Identify which cell holds the provided text, then report its [X, Y] central coordinate. 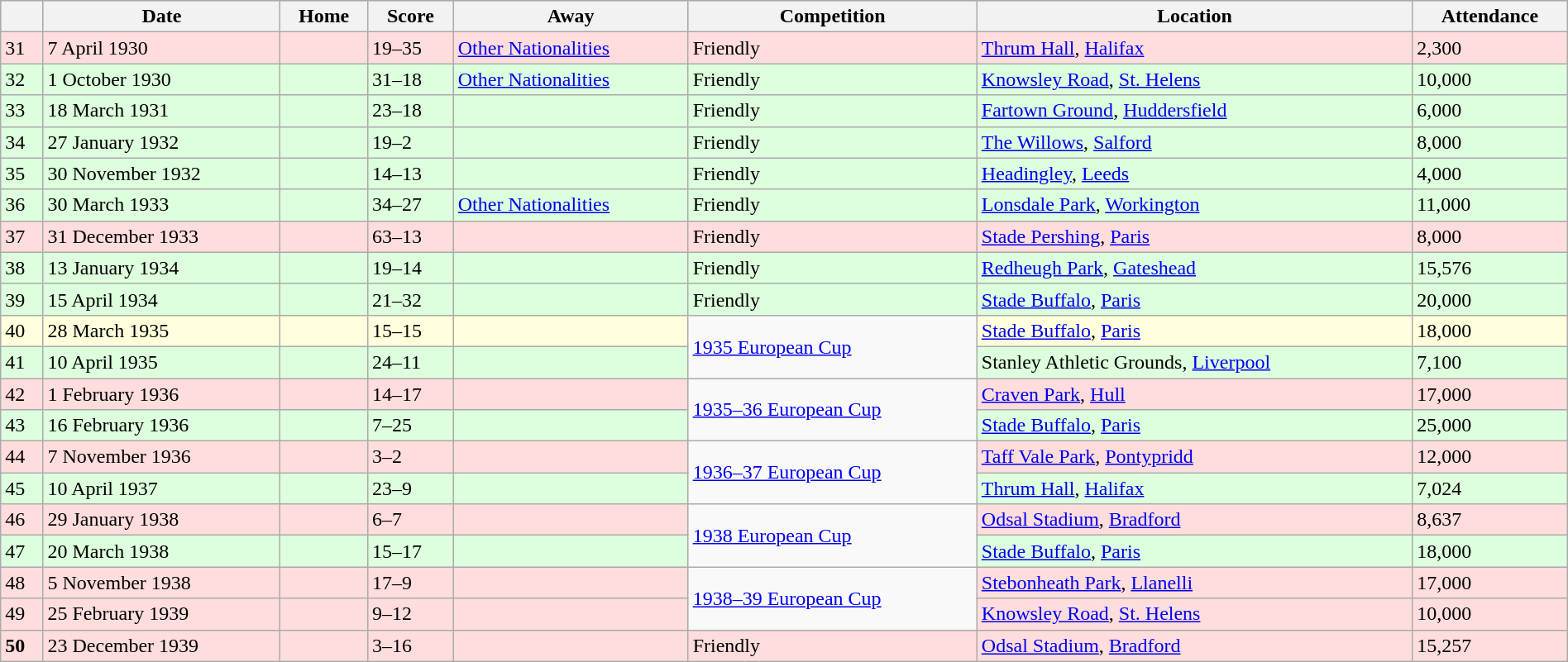
Stade Pershing, Paris [1194, 236]
25 February 1939 [162, 614]
Fartown Ground, Huddersfield [1194, 111]
30 November 1932 [162, 174]
1 October 1930 [162, 79]
33 [22, 111]
31 December 1933 [162, 236]
The Willows, Salford [1194, 142]
15,257 [1490, 645]
Craven Park, Hull [1194, 394]
44 [22, 457]
23–9 [410, 488]
7 April 1930 [162, 48]
39 [22, 299]
10 April 1935 [162, 362]
24–11 [410, 362]
31 [22, 48]
2,300 [1490, 48]
15 April 1934 [162, 299]
6–7 [410, 520]
49 [22, 614]
27 January 1932 [162, 142]
25,000 [1490, 426]
1935–36 European Cup [832, 410]
7–25 [410, 426]
31–18 [410, 79]
41 [22, 362]
63–13 [410, 236]
19–14 [410, 268]
9–12 [410, 614]
32 [22, 79]
28 March 1935 [162, 331]
36 [22, 205]
45 [22, 488]
11,000 [1490, 205]
Home [324, 17]
34–27 [410, 205]
21–32 [410, 299]
7 November 1936 [162, 457]
Competition [832, 17]
23 December 1939 [162, 645]
30 March 1933 [162, 205]
7,024 [1490, 488]
10 April 1937 [162, 488]
Stebonheath Park, Llanelli [1194, 583]
17–9 [410, 583]
1935 European Cup [832, 346]
3–16 [410, 645]
50 [22, 645]
7,100 [1490, 362]
19–35 [410, 48]
4,000 [1490, 174]
15,576 [1490, 268]
37 [22, 236]
Away [571, 17]
16 February 1936 [162, 426]
46 [22, 520]
3–2 [410, 457]
Taff Vale Park, Pontypridd [1194, 457]
5 November 1938 [162, 583]
Score [410, 17]
42 [22, 394]
Headingley, Leeds [1194, 174]
14–17 [410, 394]
Date [162, 17]
47 [22, 551]
23–18 [410, 111]
1936–37 European Cup [832, 473]
1 February 1936 [162, 394]
1938 European Cup [832, 536]
48 [22, 583]
18 March 1931 [162, 111]
Lonsdale Park, Workington [1194, 205]
14–13 [410, 174]
13 January 1934 [162, 268]
34 [22, 142]
19–2 [410, 142]
38 [22, 268]
Location [1194, 17]
12,000 [1490, 457]
43 [22, 426]
29 January 1938 [162, 520]
8,637 [1490, 520]
1938–39 European Cup [832, 598]
Stanley Athletic Grounds, Liverpool [1194, 362]
15–15 [410, 331]
20,000 [1490, 299]
35 [22, 174]
6,000 [1490, 111]
40 [22, 331]
20 March 1938 [162, 551]
Attendance [1490, 17]
Redheugh Park, Gateshead [1194, 268]
15–17 [410, 551]
